Determine the (X, Y) coordinate at the center of the cell enclosing the given text.  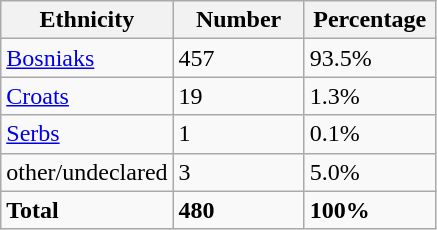
93.5% (370, 58)
Bosniaks (87, 58)
1.3% (370, 96)
Total (87, 210)
19 (238, 96)
480 (238, 210)
457 (238, 58)
Croats (87, 96)
1 (238, 134)
other/undeclared (87, 172)
3 (238, 172)
Number (238, 20)
0.1% (370, 134)
Serbs (87, 134)
100% (370, 210)
Percentage (370, 20)
Ethnicity (87, 20)
5.0% (370, 172)
